Capture the cell that displays the provided text and extract its [x, y] central coordinate. 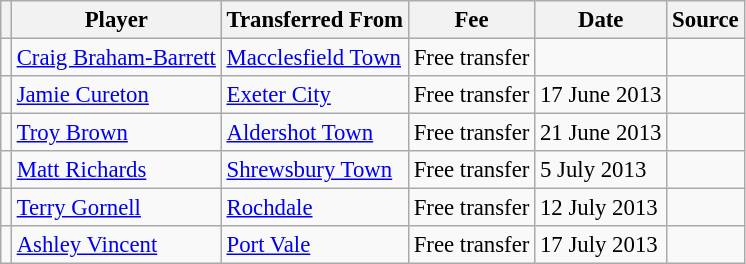
Transferred From [314, 20]
Matt Richards [116, 170]
Player [116, 20]
17 July 2013 [601, 245]
Troy Brown [116, 133]
Craig Braham-Barrett [116, 58]
5 July 2013 [601, 170]
Date [601, 20]
Fee [471, 20]
Jamie Cureton [116, 95]
Source [706, 20]
17 June 2013 [601, 95]
12 July 2013 [601, 208]
Terry Gornell [116, 208]
Ashley Vincent [116, 245]
Macclesfield Town [314, 58]
Shrewsbury Town [314, 170]
Aldershot Town [314, 133]
Rochdale [314, 208]
Port Vale [314, 245]
Exeter City [314, 95]
21 June 2013 [601, 133]
